Capture the cell that displays the provided text and extract its [X, Y] central coordinate. 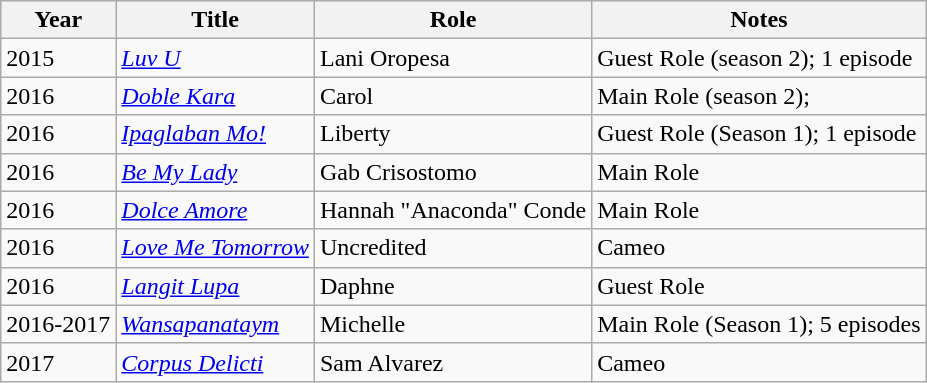
Langit Lupa [216, 286]
2015 [58, 58]
Wansapanataym [216, 324]
Liberty [452, 134]
Be My Lady [216, 172]
Notes [759, 20]
Daphne [452, 286]
Dolce Amore [216, 210]
Main Role (season 2); [759, 96]
Year [58, 20]
Guest Role [759, 286]
Uncredited [452, 248]
Guest Role (season 2); 1 episode [759, 58]
Lani Oropesa [452, 58]
Carol [452, 96]
Corpus Delicti [216, 362]
Michelle [452, 324]
Guest Role (Season 1); 1 episode [759, 134]
2016-2017 [58, 324]
Role [452, 20]
2017 [58, 362]
Main Role (Season 1); 5 episodes [759, 324]
Doble Kara [216, 96]
Ipaglaban Mo! [216, 134]
Luv U [216, 58]
Hannah "Anaconda" Conde [452, 210]
Title [216, 20]
Gab Crisostomo [452, 172]
Love Me Tomorrow [216, 248]
Sam Alvarez [452, 362]
